Scan for the cell matching the given text and deliver its (X, Y) coordinate at center. 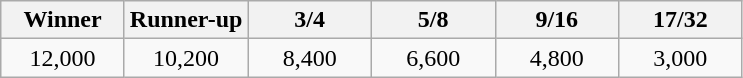
4,800 (557, 58)
12,000 (63, 58)
3/4 (310, 20)
10,200 (186, 58)
Winner (63, 20)
6,600 (433, 58)
3,000 (681, 58)
17/32 (681, 20)
8,400 (310, 58)
Runner-up (186, 20)
5/8 (433, 20)
9/16 (557, 20)
